Return the (X, Y) coordinate for the center point of the cell that contains the specified text.  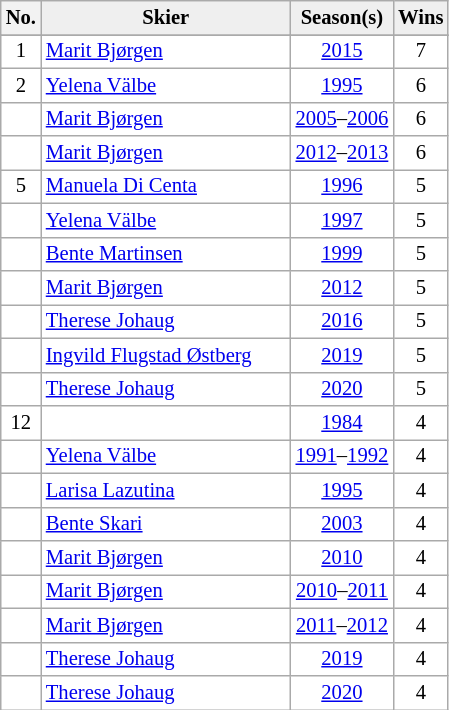
Larisa Lazutina (166, 490)
1996 (342, 186)
1 (21, 51)
1991–1992 (342, 456)
2012 (342, 287)
7 (420, 51)
Wins (420, 17)
2003 (342, 524)
12 (21, 423)
2 (21, 85)
2015 (342, 51)
Season(s) (342, 17)
Ingvild Flugstad Østberg (166, 355)
2012–2013 (342, 153)
1984 (342, 423)
2011–2012 (342, 625)
Bente Martinsen (166, 254)
2010–2011 (342, 591)
Bente Skari (166, 524)
Skier (166, 17)
1999 (342, 254)
No. (21, 17)
2010 (342, 557)
2005–2006 (342, 119)
Manuela Di Centa (166, 186)
1997 (342, 220)
2016 (342, 321)
